Scan for the cell matching the given text and deliver its [X, Y] coordinate at center. 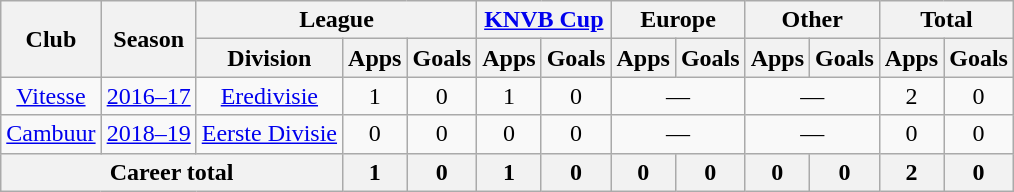
Season [148, 39]
Europe [678, 20]
2018–19 [148, 134]
League [336, 20]
Eerste Divisie [269, 134]
Division [269, 58]
Cambuur [51, 134]
Club [51, 39]
Eredivisie [269, 96]
2016–17 [148, 96]
Vitesse [51, 96]
Total [946, 20]
Career total [172, 172]
KNVB Cup [544, 20]
Other [812, 20]
